Locate the cell with the specified text and output its (x, y) center coordinate. 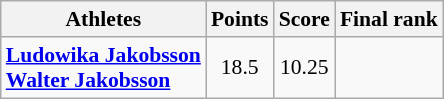
Ludowika JakobssonWalter Jakobsson (104, 68)
Final rank (389, 19)
Athletes (104, 19)
18.5 (240, 68)
10.25 (304, 68)
Score (304, 19)
Points (240, 19)
